Find where the given text appears and provide that cell's center as [x, y] coordinate. 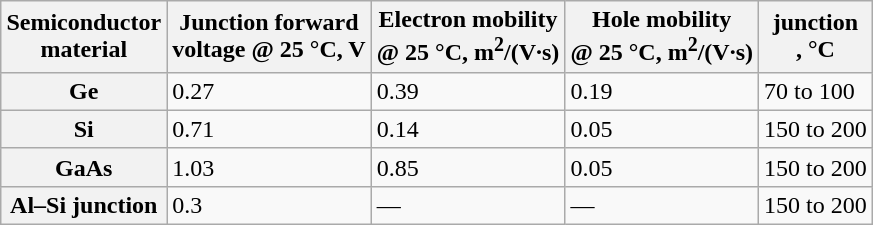
Ge [84, 91]
Hole mobility @ 25 °C, m2/(V·s) [662, 37]
GaAs [84, 167]
70 to 100 [816, 91]
0.71 [270, 129]
0.27 [270, 91]
0.39 [468, 91]
Al–Si junction [84, 205]
0.85 [468, 167]
Electron mobility @ 25 °C, m2/(V·s) [468, 37]
1.03 [270, 167]
Junction forward voltage @ 25 °C, V [270, 37]
0.14 [468, 129]
junction , °C [816, 37]
Si [84, 129]
0.19 [662, 91]
Semiconductor material [84, 37]
0.3 [270, 205]
